Detect which cell encompasses the target text, then output its [X, Y] center coordinate. 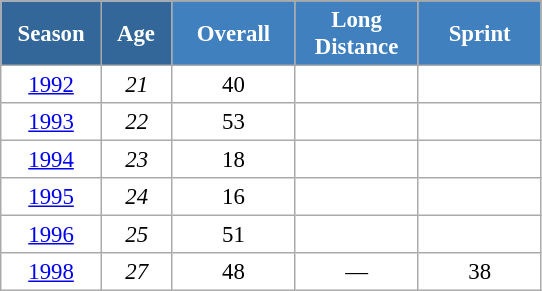
24 [136, 197]
25 [136, 235]
51 [234, 235]
22 [136, 122]
16 [234, 197]
21 [136, 85]
Season [52, 34]
23 [136, 160]
1996 [52, 235]
1992 [52, 85]
1993 [52, 122]
18 [234, 160]
Sprint [480, 34]
Age [136, 34]
53 [234, 122]
Long Distance [356, 34]
1995 [52, 197]
1994 [52, 160]
40 [234, 85]
Overall [234, 34]
